Pinpoint the cell where the given text exists, returning its (x, y) midpoint coordinate. 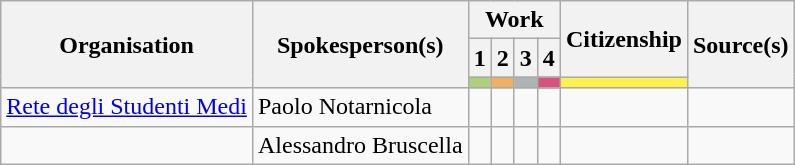
3 (526, 58)
Source(s) (740, 44)
Rete degli Studenti Medi (127, 107)
2 (502, 58)
Spokesperson(s) (360, 44)
Organisation (127, 44)
4 (548, 58)
Alessandro Bruscella (360, 145)
Work (514, 20)
1 (480, 58)
Citizenship (624, 39)
Paolo Notarnicola (360, 107)
